Pinpoint the cell where the given text exists, returning its (x, y) midpoint coordinate. 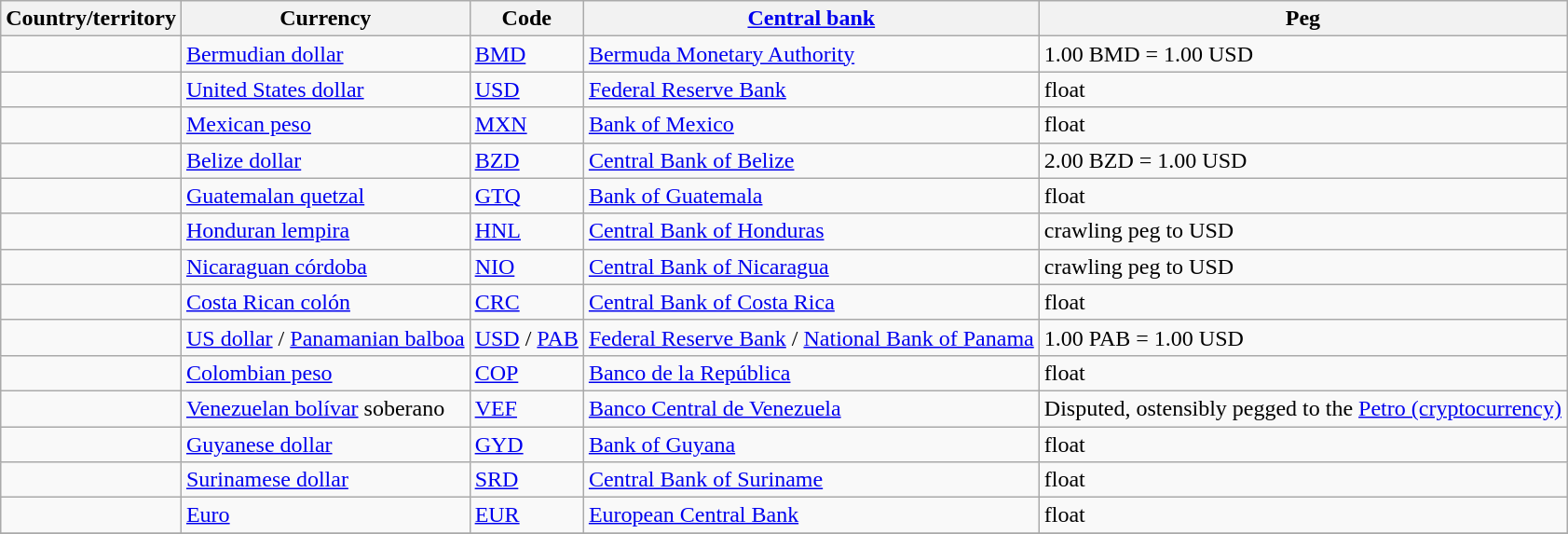
Federal Reserve Bank / National Bank of Panama (811, 337)
Bank of Mexico (811, 125)
US dollar / Panamanian balboa (325, 337)
Currency (325, 19)
1.00 BMD = 1.00 USD (1302, 54)
Central bank (811, 19)
Banco de la República (811, 373)
SRD (526, 480)
2.00 BZD = 1.00 USD (1302, 160)
Central Bank of Nicaragua (811, 267)
COP (526, 373)
Belize dollar (325, 160)
Honduran lempira (325, 231)
Disputed, ostensibly pegged to the Petro (cryptocurrency) (1302, 408)
GTQ (526, 196)
CRC (526, 302)
Costa Rican colón (325, 302)
Venezuelan bolívar soberano (325, 408)
Code (526, 19)
Bermudian dollar (325, 54)
MXN (526, 125)
Colombian peso (325, 373)
United States dollar (325, 89)
GYD (526, 445)
USD / PAB (526, 337)
Bank of Guatemala (811, 196)
Country/territory (91, 19)
Guatemalan quetzal (325, 196)
Nicaraguan córdoba (325, 267)
BMD (526, 54)
European Central Bank (811, 515)
EUR (526, 515)
Banco Central de Venezuela (811, 408)
USD (526, 89)
Bank of Guyana (811, 445)
Surinamese dollar (325, 480)
Central Bank of Belize (811, 160)
VEF (526, 408)
Central Bank of Costa Rica (811, 302)
Central Bank of Suriname (811, 480)
BZD (526, 160)
Peg (1302, 19)
Bermuda Monetary Authority (811, 54)
Mexican peso (325, 125)
Euro (325, 515)
Central Bank of Honduras (811, 231)
NIO (526, 267)
Federal Reserve Bank (811, 89)
Guyanese dollar (325, 445)
HNL (526, 231)
1.00 PAB = 1.00 USD (1302, 337)
